Identify which cell holds the provided text, then report its [x, y] central coordinate. 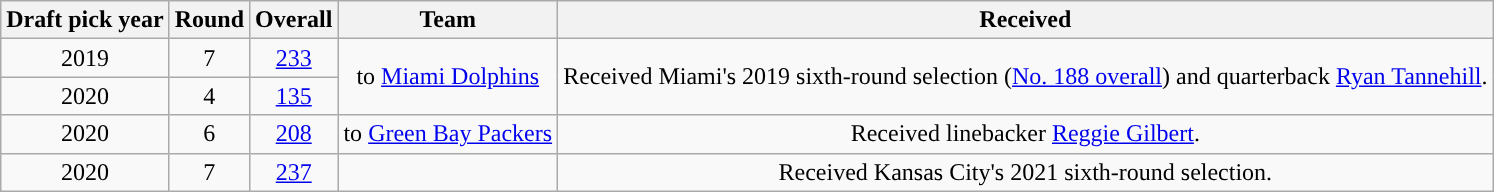
237 [294, 172]
Overall [294, 20]
4 [209, 96]
Round [209, 20]
Received Miami's 2019 sixth-round selection (No. 188 overall) and quarterback Ryan Tannehill. [1026, 77]
to Green Bay Packers [448, 134]
233 [294, 58]
Team [448, 20]
6 [209, 134]
2019 [85, 58]
Received Kansas City's 2021 sixth-round selection. [1026, 172]
135 [294, 96]
Draft pick year [85, 20]
Received linebacker Reggie Gilbert. [1026, 134]
to Miami Dolphins [448, 77]
208 [294, 134]
Received [1026, 20]
